Provide the [X, Y] coordinate of the cell's center where the given text is located.  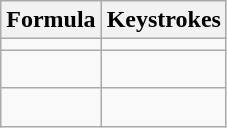
Keystrokes [164, 20]
Formula [51, 20]
